Scan for the cell matching the given text and deliver its (X, Y) coordinate at center. 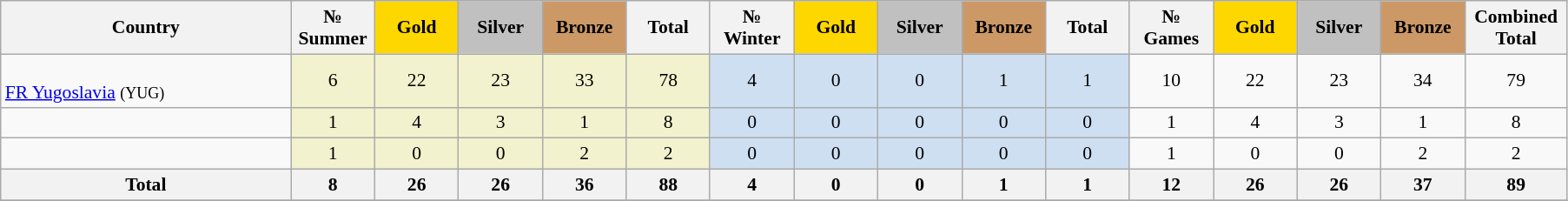
36 (584, 184)
12 (1171, 184)
34 (1423, 80)
№ Games (1171, 28)
Combined Total (1516, 28)
6 (334, 80)
№ Summer (334, 28)
10 (1171, 80)
78 (669, 80)
79 (1516, 80)
№ Winter (752, 28)
FR Yugoslavia (YUG) (146, 80)
Country (146, 28)
88 (669, 184)
37 (1423, 184)
89 (1516, 184)
33 (584, 80)
